Capture the cell that displays the provided text and extract its [X, Y] central coordinate. 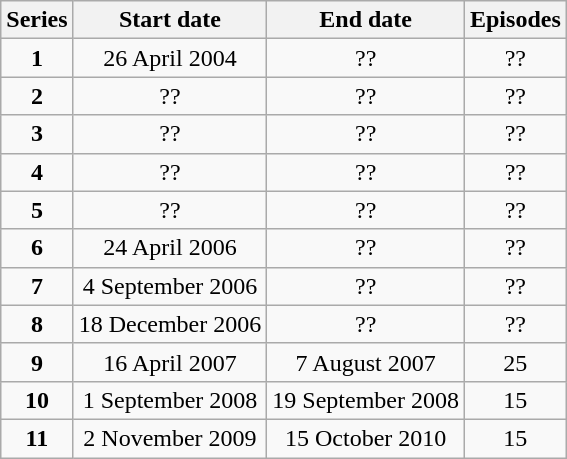
10 [37, 400]
Series [37, 20]
3 [37, 134]
7 August 2007 [366, 362]
19 September 2008 [366, 400]
18 December 2006 [170, 324]
2 [37, 96]
6 [37, 248]
4 September 2006 [170, 286]
Episodes [515, 20]
End date [366, 20]
16 April 2007 [170, 362]
25 [515, 362]
1 September 2008 [170, 400]
4 [37, 172]
5 [37, 210]
1 [37, 58]
26 April 2004 [170, 58]
11 [37, 438]
15 October 2010 [366, 438]
7 [37, 286]
Start date [170, 20]
9 [37, 362]
2 November 2009 [170, 438]
24 April 2006 [170, 248]
8 [37, 324]
